Locate the cell with the specified text and output its [X, Y] center coordinate. 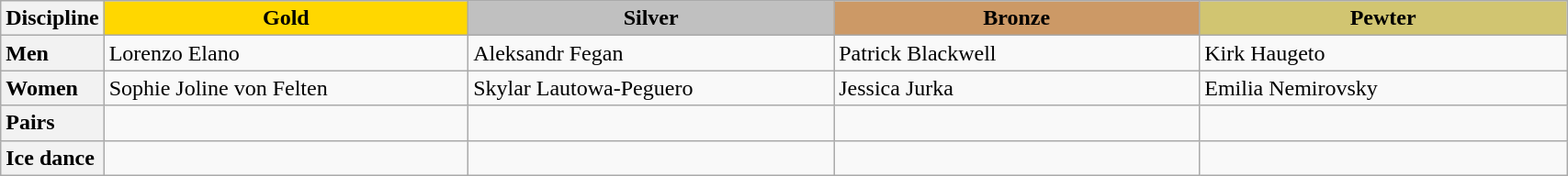
Lorenzo Elano [286, 53]
Gold [286, 18]
Jessica Jurka [1017, 88]
Ice dance [52, 158]
Silver [651, 18]
Pairs [52, 123]
Skylar Lautowa-Peguero [651, 88]
Discipline [52, 18]
Aleksandr Fegan [651, 53]
Pewter [1383, 18]
Patrick Blackwell [1017, 53]
Kirk Haugeto [1383, 53]
Emilia Nemirovsky [1383, 88]
Sophie Joline von Felten [286, 88]
Men [52, 53]
Bronze [1017, 18]
Women [52, 88]
